Output the (X, Y) coordinate of the center of the cell containing the given text.  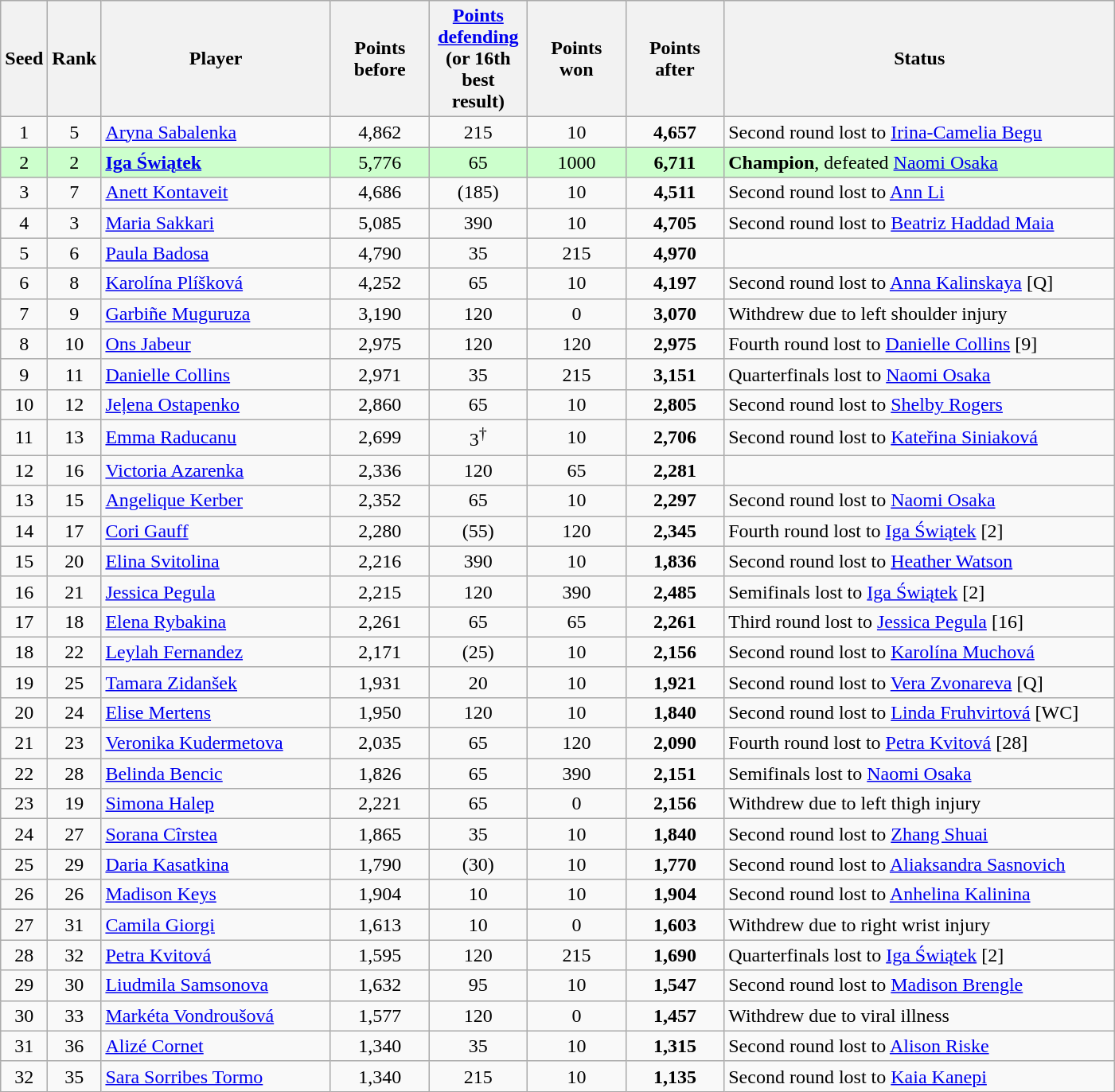
Semifinals lost to Iga Świątek [2] (920, 591)
1,826 (380, 774)
2,352 (380, 501)
2,805 (675, 404)
Second round lost to Aliaksandra Sasnovich (920, 864)
33 (75, 1016)
Fourth round lost to Petra Kvitová [28] (920, 743)
4,862 (380, 132)
Leylah Fernandez (216, 652)
3,190 (380, 314)
Second round lost to Shelby Rogers (920, 404)
1 (24, 132)
1,931 (380, 682)
Alizé Cornet (216, 1046)
3,070 (675, 314)
Points before (380, 59)
2,090 (675, 743)
Withdrew due to viral illness (920, 1016)
Tamara Zidanšek (216, 682)
Elina Svitolina (216, 561)
2,860 (380, 404)
Anett Kontaveit (216, 193)
1,921 (675, 682)
1,315 (675, 1046)
1,577 (380, 1016)
Second round lost to Irina-Camelia Begu (920, 132)
Sorana Cîrstea (216, 834)
Withdrew due to left shoulder injury (920, 314)
(30) (478, 864)
2,216 (380, 561)
1,135 (675, 1076)
(55) (478, 531)
Belinda Bencic (216, 774)
Second round lost to Karolína Muchová (920, 652)
4,657 (675, 132)
Daria Kasatkina (216, 864)
3† (478, 438)
Second round lost to Zhang Shuai (920, 834)
14 (24, 531)
1,632 (380, 985)
1,690 (675, 955)
Points after (675, 59)
6,711 (675, 162)
Fourth round lost to Iga Świątek [2] (920, 531)
Rank (75, 59)
Champion, defeated Naomi Osaka (920, 162)
Second round lost to Kateřina Siniaková (920, 438)
Third round lost to Jessica Pegula [16] (920, 622)
Quarterfinals lost to Iga Świątek [2] (920, 955)
1,595 (380, 955)
1,770 (675, 864)
Elena Rybakina (216, 622)
4,970 (675, 253)
Garbiñe Muguruza (216, 314)
Ons Jabeur (216, 344)
3,151 (675, 374)
4,252 (380, 283)
1,790 (380, 864)
2,151 (675, 774)
Angelique Kerber (216, 501)
2,345 (675, 531)
Veronika Kudermetova (216, 743)
Status (920, 59)
Withdrew due to right wrist injury (920, 925)
Quarterfinals lost to Naomi Osaka (920, 374)
4 (24, 223)
1,865 (380, 834)
Fourth round lost to Danielle Collins [9] (920, 344)
2,699 (380, 438)
1,547 (675, 985)
2,280 (380, 531)
2,971 (380, 374)
Cori Gauff (216, 531)
2,281 (675, 470)
4,790 (380, 253)
Second round lost to Anna Kalinskaya [Q] (920, 283)
Paula Badosa (216, 253)
Player (216, 59)
Second round lost to Anhelina Kalinina (920, 895)
Second round lost to Beatriz Haddad Maia (920, 223)
1,457 (675, 1016)
1,836 (675, 561)
95 (478, 985)
1000 (577, 162)
Jeļena Ostapenko (216, 404)
Points won (577, 59)
Emma Raducanu (216, 438)
Jessica Pegula (216, 591)
2,336 (380, 470)
4,705 (675, 223)
Camila Giorgi (216, 925)
Second round lost to Heather Watson (920, 561)
Iga Świątek (216, 162)
1,603 (675, 925)
Second round lost to Kaia Kanepi (920, 1076)
4,511 (675, 193)
Victoria Azarenka (216, 470)
Seed (24, 59)
2,035 (380, 743)
Second round lost to Vera Zvonareva [Q] (920, 682)
Simona Halep (216, 804)
Second round lost to Alison Riske (920, 1046)
Madison Keys (216, 895)
Elise Mertens (216, 712)
Sara Sorribes Tormo (216, 1076)
2,706 (675, 438)
Aryna Sabalenka (216, 132)
Karolína Plíšková (216, 283)
5,085 (380, 223)
Second round lost to Ann Li (920, 193)
(25) (478, 652)
Second round lost to Madison Brengle (920, 985)
Maria Sakkari (216, 223)
2,485 (675, 591)
Liudmila Samsonova (216, 985)
2,297 (675, 501)
4,197 (675, 283)
4,686 (380, 193)
Danielle Collins (216, 374)
Petra Kvitová (216, 955)
(185) (478, 193)
Withdrew due to left thigh injury (920, 804)
36 (75, 1046)
Semifinals lost to Naomi Osaka (920, 774)
2,215 (380, 591)
1,950 (380, 712)
1,613 (380, 925)
2,171 (380, 652)
Second round lost to Linda Fruhvirtová [WC] (920, 712)
Points defending (or 16th best result) (478, 59)
Markéta Vondroušová (216, 1016)
2,221 (380, 804)
Second round lost to Naomi Osaka (920, 501)
5,776 (380, 162)
